From the cell containing the given text, extract its center point as (X, Y) coordinate. 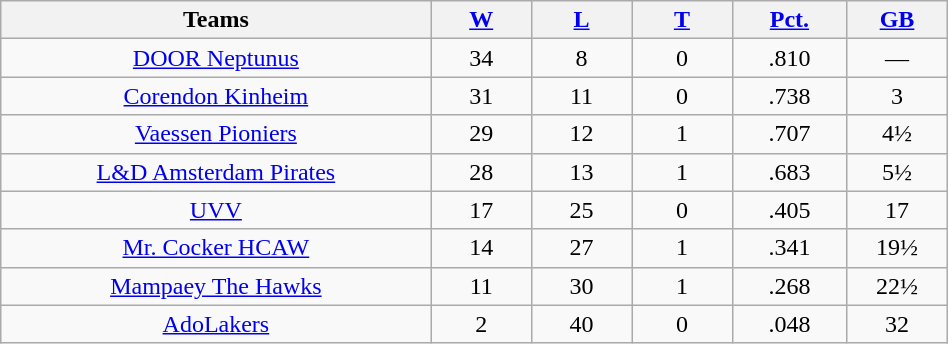
4½ (897, 134)
Mampaey The Hawks (216, 286)
.683 (790, 172)
13 (581, 172)
.048 (790, 324)
34 (481, 58)
L&D Amsterdam Pirates (216, 172)
Mr. Cocker HCAW (216, 248)
14 (481, 248)
5½ (897, 172)
Pct. (790, 20)
27 (581, 248)
.268 (790, 286)
40 (581, 324)
29 (481, 134)
AdoLakers (216, 324)
2 (481, 324)
8 (581, 58)
T (682, 20)
UVV (216, 210)
31 (481, 96)
.738 (790, 96)
Corendon Kinheim (216, 96)
.405 (790, 210)
30 (581, 286)
Teams (216, 20)
GB (897, 20)
L (581, 20)
.341 (790, 248)
25 (581, 210)
3 (897, 96)
32 (897, 324)
19½ (897, 248)
W (481, 20)
28 (481, 172)
22½ (897, 286)
.707 (790, 134)
DOOR Neptunus (216, 58)
12 (581, 134)
.810 (790, 58)
Vaessen Pioniers (216, 134)
— (897, 58)
